Provide the [x, y] coordinate of the cell's center where the given text is located.  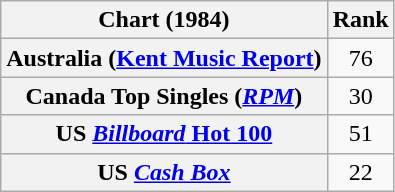
22 [360, 172]
US Cash Box [164, 172]
Australia (Kent Music Report) [164, 58]
30 [360, 96]
Canada Top Singles (RPM) [164, 96]
US Billboard Hot 100 [164, 134]
Rank [360, 20]
Chart (1984) [164, 20]
51 [360, 134]
76 [360, 58]
